Provide the (X, Y) coordinate of the cell's center where the given text is located.  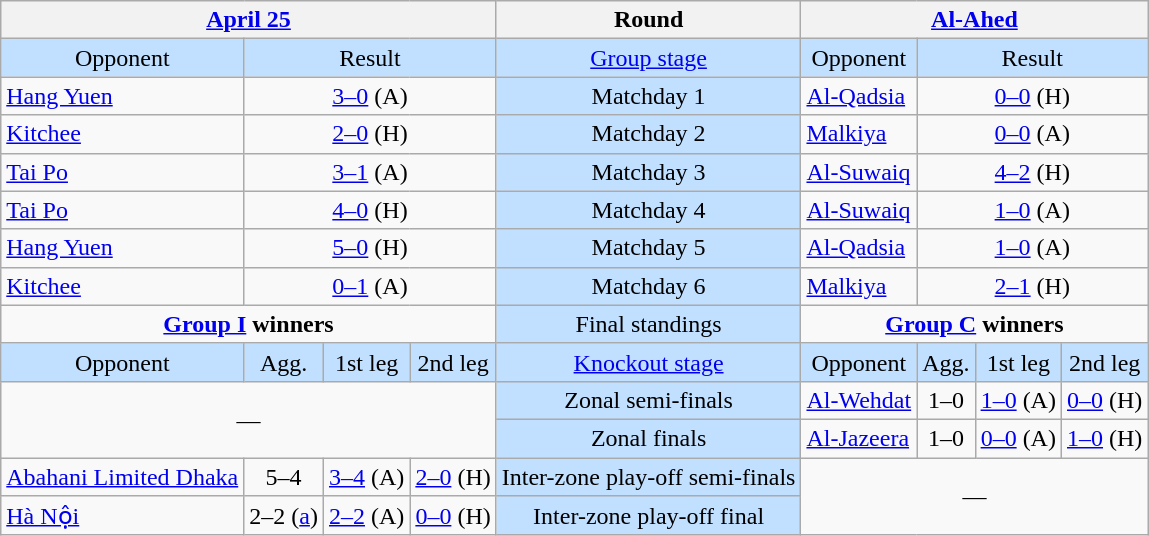
Matchday 5 (648, 248)
Al-Wehdat (859, 400)
Hà Nội (122, 516)
1–0 (H) (1104, 438)
4–0 (H) (370, 210)
5–4 (284, 477)
Group stage (648, 58)
Matchday 6 (648, 286)
2–2 (a) (284, 516)
Knockout stage (648, 362)
Matchday 3 (648, 172)
3–4 (A) (366, 477)
3–0 (A) (370, 96)
0–1 (A) (370, 286)
Inter-zone play-off semi-finals (648, 477)
Group C winners (974, 324)
Final standings (648, 324)
Zonal finals (648, 438)
Matchday 4 (648, 210)
3–1 (A) (370, 172)
Zonal semi-finals (648, 400)
Abahani Limited Dhaka (122, 477)
Round (648, 20)
April 25 (248, 20)
2–2 (A) (366, 516)
Matchday 2 (648, 134)
2–1 (H) (1032, 286)
4–2 (H) (1032, 172)
5–0 (H) (370, 248)
Al-Jazeera (859, 438)
Group I winners (248, 324)
Inter-zone play-off final (648, 516)
Matchday 1 (648, 96)
Al-Ahed (974, 20)
